Determine the [X, Y] coordinate at the center of the cell enclosing the given text.  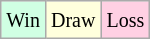
Win [24, 20]
Loss [126, 20]
Draw [72, 20]
